Locate the cell with the specified text and output its [x, y] center coordinate. 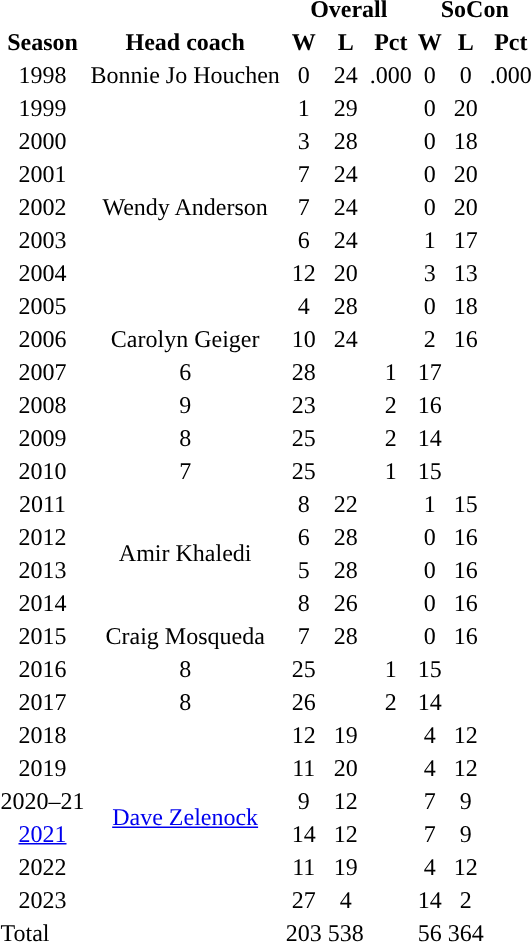
Carolyn Geiger [185, 339]
13 [466, 273]
29 [346, 108]
10 [304, 339]
Wendy Anderson [185, 207]
5 [304, 570]
.000 [390, 75]
Bonnie Jo Houchen [185, 75]
22 [346, 504]
Pct [390, 42]
23 [304, 405]
Amir Khaledi [185, 554]
Head coach [185, 42]
Dave Zelenock [185, 818]
Craig Mosqueda [185, 636]
27 [304, 900]
